Extract the (X, Y) coordinate from the center of the cell holding the provided text.  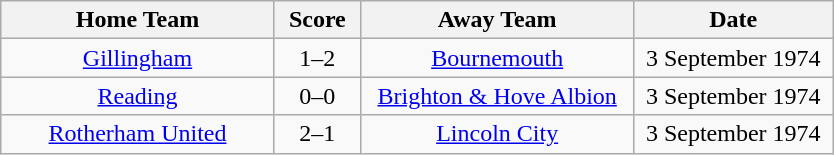
Brighton & Hove Albion (497, 96)
0–0 (317, 96)
1–2 (317, 58)
Date (734, 20)
Reading (138, 96)
Lincoln City (497, 134)
Score (317, 20)
Home Team (138, 20)
Rotherham United (138, 134)
Gillingham (138, 58)
Bournemouth (497, 58)
2–1 (317, 134)
Away Team (497, 20)
